Provide the [x, y] coordinate of the cell's center where the given text is located.  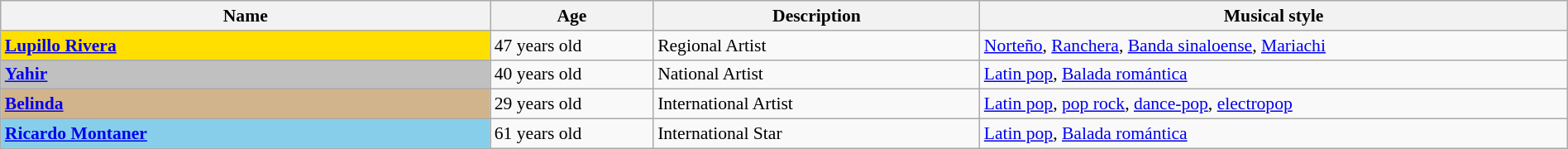
Lupillo Rivera [246, 46]
International Artist [817, 104]
Name [246, 16]
Age [572, 16]
Regional Artist [817, 46]
Yahir [246, 74]
Belinda [246, 104]
47 years old [572, 46]
Description [817, 16]
29 years old [572, 104]
61 years old [572, 134]
Ricardo Montaner [246, 134]
National Artist [817, 74]
Norteño, Ranchera, Banda sinaloense, Mariachi [1274, 46]
International Star [817, 134]
Latin pop, pop rock, dance-pop, electropop [1274, 104]
40 years old [572, 74]
Musical style [1274, 16]
